Find where the given text appears and provide that cell's center as [X, Y] coordinate. 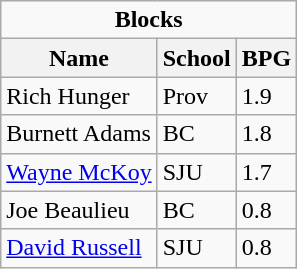
1.9 [266, 96]
Blocks [149, 20]
Prov [196, 96]
Name [79, 58]
1.8 [266, 134]
Wayne McKoy [79, 172]
Burnett Adams [79, 134]
David Russell [79, 248]
School [196, 58]
BPG [266, 58]
Joe Beaulieu [79, 210]
1.7 [266, 172]
Rich Hunger [79, 96]
